For the text-containing cell, return its midpoint in [x, y] coordinate format. 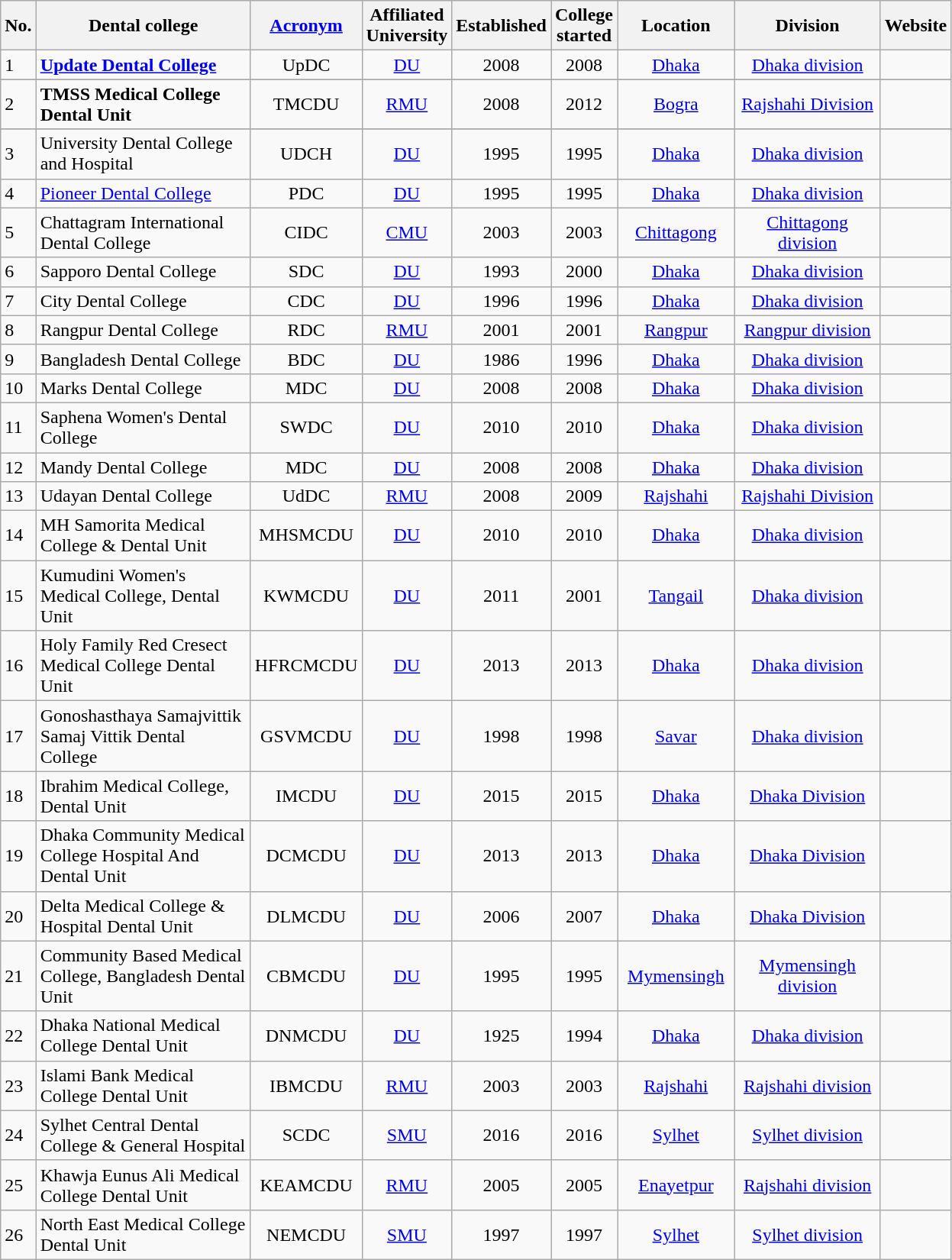
MHSMCDU [306, 536]
18 [18, 796]
Saphena Women's Dental College [144, 428]
Dhaka National Medical College Dental Unit [144, 1035]
Delta Medical College & Hospital Dental Unit [144, 916]
IBMCDU [306, 1086]
Website [915, 26]
Chittagong division [808, 232]
26 [18, 1234]
Dental college [144, 26]
13 [18, 496]
TMCDU [306, 104]
1925 [502, 1035]
23 [18, 1086]
1986 [502, 359]
2000 [585, 272]
Rangpur [676, 330]
20 [18, 916]
University Dental College and Hospital [144, 154]
Kumudini Women's Medical College, Dental Unit [144, 596]
2009 [585, 496]
IMCDU [306, 796]
Enayetpur [676, 1185]
Islami Bank Medical College Dental Unit [144, 1086]
Tangail [676, 596]
Holy Family Red Cresect Medical College Dental Unit [144, 666]
UdDC [306, 496]
PDC [306, 193]
NEMCDU [306, 1234]
Update Dental College [144, 65]
KWMCDU [306, 596]
17 [18, 736]
4 [18, 193]
TMSS Medical College Dental Unit [144, 104]
Established [502, 26]
Chattagram International Dental College [144, 232]
21 [18, 976]
BDC [306, 359]
Ibrahim Medical College, Dental Unit [144, 796]
SWDC [306, 428]
6 [18, 272]
SDC [306, 272]
CMU [407, 232]
2006 [502, 916]
DCMCDU [306, 856]
RDC [306, 330]
5 [18, 232]
7 [18, 301]
Affiliated University [407, 26]
Marks Dental College [144, 388]
Sylhet Central Dental College & General Hospital [144, 1135]
Savar [676, 736]
Pioneer Dental College [144, 193]
24 [18, 1135]
Bangladesh Dental College [144, 359]
1 [18, 65]
11 [18, 428]
Mymensingh division [808, 976]
2011 [502, 596]
Gonoshasthaya Samajvittik Samaj Vittik Dental College [144, 736]
HFRCMCDU [306, 666]
Khawja Eunus Ali Medical College Dental Unit [144, 1185]
DLMCDU [306, 916]
25 [18, 1185]
22 [18, 1035]
GSVMCDU [306, 736]
North East Medical College Dental Unit [144, 1234]
Community Based Medical College, Bangladesh Dental Unit [144, 976]
MH Samorita Medical College & Dental Unit [144, 536]
8 [18, 330]
Division [808, 26]
2012 [585, 104]
DNMCDU [306, 1035]
12 [18, 467]
2007 [585, 916]
CBMCDU [306, 976]
UpDC [306, 65]
SCDC [306, 1135]
15 [18, 596]
1994 [585, 1035]
14 [18, 536]
Chittagong [676, 232]
College started [585, 26]
19 [18, 856]
Udayan Dental College [144, 496]
CDC [306, 301]
Sapporo Dental College [144, 272]
16 [18, 666]
KEAMCDU [306, 1185]
9 [18, 359]
Acronym [306, 26]
2 [18, 104]
3 [18, 154]
UDCH [306, 154]
1993 [502, 272]
No. [18, 26]
Location [676, 26]
Mandy Dental College [144, 467]
City Dental College [144, 301]
Mymensingh [676, 976]
Rangpur division [808, 330]
10 [18, 388]
CIDC [306, 232]
Bogra [676, 104]
Dhaka Community Medical College Hospital And Dental Unit [144, 856]
Rangpur Dental College [144, 330]
